Determine the (X, Y) coordinate at the center of the cell enclosing the given text.  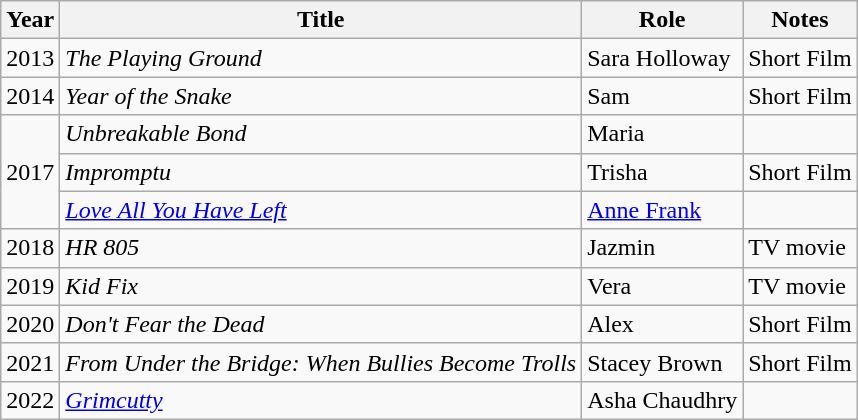
Kid Fix (321, 286)
Impromptu (321, 172)
Grimcutty (321, 400)
Sam (662, 96)
2013 (30, 58)
Love All You Have Left (321, 210)
Maria (662, 134)
2021 (30, 362)
2017 (30, 172)
Asha Chaudhry (662, 400)
Title (321, 20)
Sara Holloway (662, 58)
2022 (30, 400)
Don't Fear the Dead (321, 324)
2019 (30, 286)
The Playing Ground (321, 58)
2014 (30, 96)
Year (30, 20)
2018 (30, 248)
HR 805 (321, 248)
Unbreakable Bond (321, 134)
Year of the Snake (321, 96)
Vera (662, 286)
From Under the Bridge: When Bullies Become Trolls (321, 362)
Anne Frank (662, 210)
Role (662, 20)
Jazmin (662, 248)
Trisha (662, 172)
Stacey Brown (662, 362)
2020 (30, 324)
Notes (800, 20)
Alex (662, 324)
